Detect which cell encompasses the target text, then output its [x, y] center coordinate. 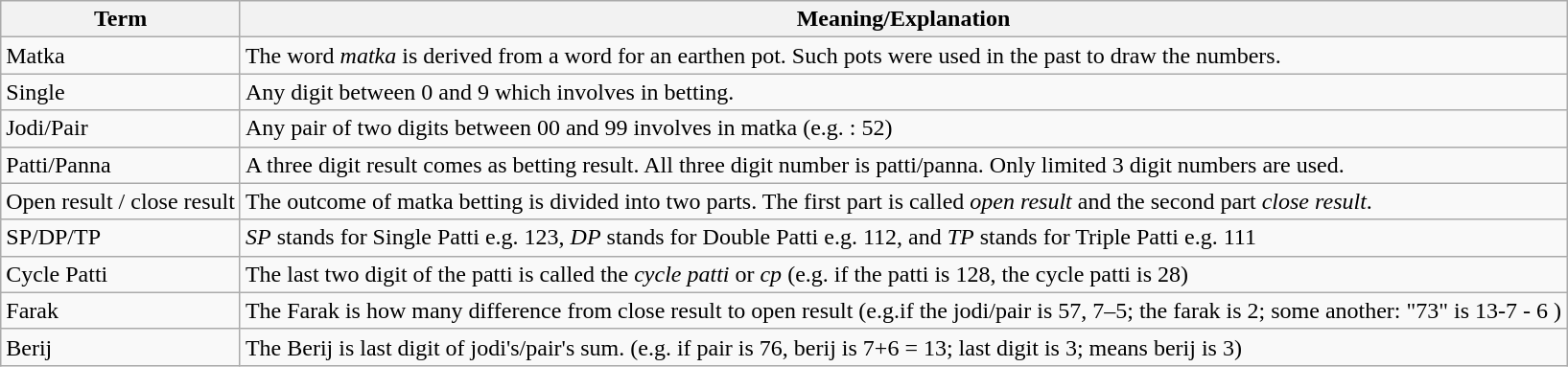
Term [121, 19]
Berij [121, 347]
Any pair of two digits between 00 and 99 involves in matka (e.g. : 52) [903, 128]
Jodi/Pair [121, 128]
Cycle Patti [121, 274]
The last two digit of the patti is called the cycle patti or cp (e.g. if the patti is 128, the cycle patti is 28) [903, 274]
Open result / close result [121, 201]
SP stands for Single Patti e.g. 123, DP stands for Double Patti e.g. 112, and TP stands for Triple Patti e.g. 111 [903, 238]
The word matka is derived from a word for an earthen pot. Such pots were used in the past to draw the numbers. [903, 56]
A three digit result comes as betting result. All three digit number is patti/panna. Only limited 3 digit numbers are used. [903, 165]
The outcome of matka betting is divided into two parts. The first part is called open result and the second part close result. [903, 201]
Matka [121, 56]
Farak [121, 310]
Single [121, 92]
Patti/Panna [121, 165]
The Farak is how many difference from close result to open result (e.g.if the jodi/pair is 57, 7–5; the farak is 2; some another: "73" is 13-7 - 6 ) [903, 310]
Meaning/Explanation [903, 19]
SP/DP/TP [121, 238]
The Berij is last digit of jodi's/pair's sum. (e.g. if pair is 76, berij is 7+6 = 13; last digit is 3; means berij is 3) [903, 347]
Any digit between 0 and 9 which involves in betting. [903, 92]
